Capture the cell that displays the provided text and extract its (X, Y) central coordinate. 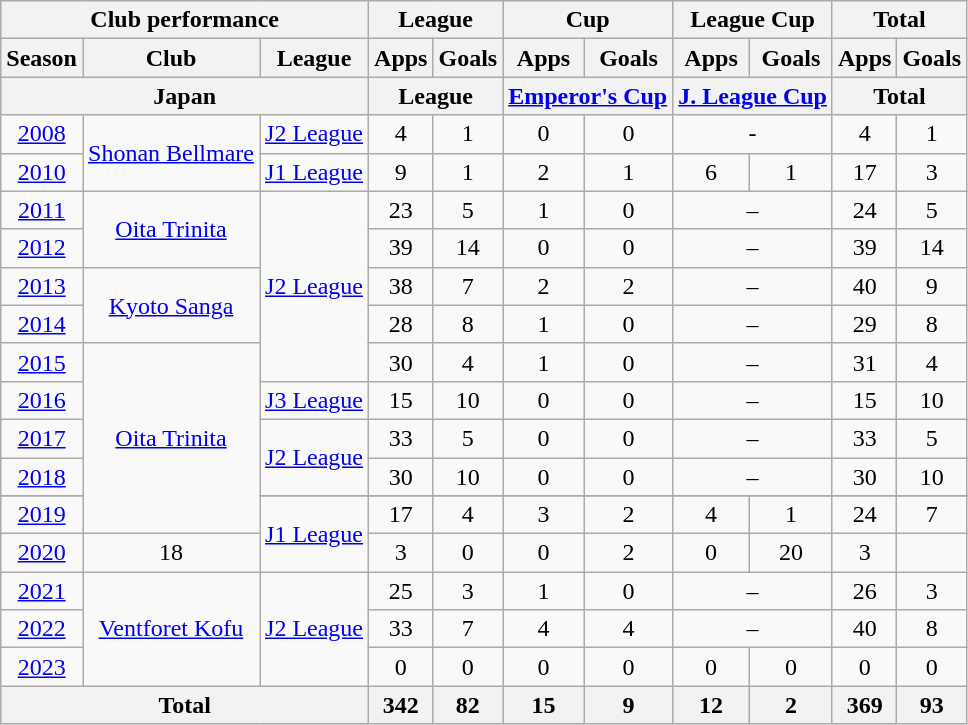
Kyoto Sanga (170, 305)
2022 (42, 629)
2016 (42, 400)
- (753, 134)
25 (401, 591)
2023 (42, 667)
2014 (42, 324)
Cup (588, 20)
12 (712, 705)
J. League Cup (753, 96)
League Cup (753, 20)
23 (401, 210)
2017 (42, 438)
93 (932, 705)
82 (468, 705)
18 (170, 553)
2015 (42, 362)
2019 (42, 515)
29 (864, 324)
2012 (42, 248)
2021 (42, 591)
342 (401, 705)
6 (712, 172)
20 (790, 553)
J3 League (314, 400)
Club (170, 58)
38 (401, 286)
28 (401, 324)
31 (864, 362)
Ventforet Kofu (170, 629)
2008 (42, 134)
2010 (42, 172)
2018 (42, 477)
Shonan Bellmare (170, 153)
26 (864, 591)
Emperor's Cup (588, 96)
Club performance (185, 20)
2013 (42, 286)
2020 (42, 553)
369 (864, 705)
2011 (42, 210)
Japan (185, 96)
Season (42, 58)
